Return the (X, Y) coordinate for the center point of the cell that contains the specified text.  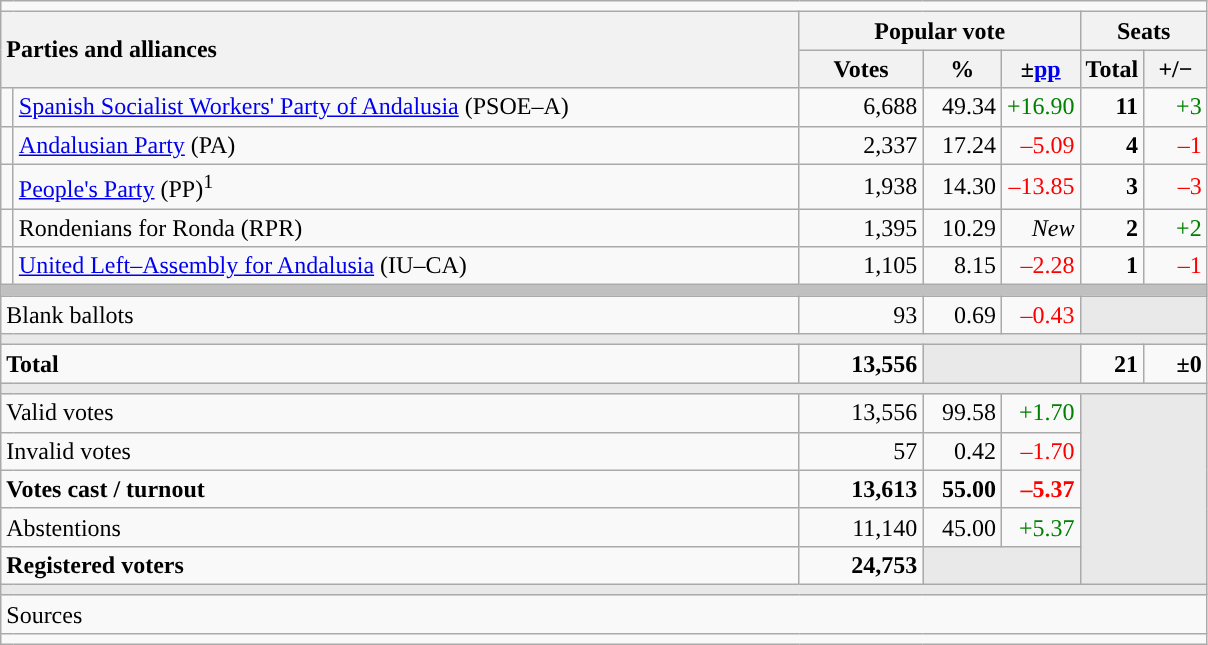
±pp (1040, 69)
24,753 (861, 565)
4 (1112, 145)
Parties and alliances (400, 50)
Invalid votes (400, 451)
0.69 (962, 315)
Votes (861, 69)
Andalusian Party (PA) (406, 145)
% (962, 69)
45.00 (962, 527)
–3 (1176, 186)
99.58 (962, 413)
2,337 (861, 145)
Valid votes (400, 413)
–0.43 (1040, 315)
–2.28 (1040, 266)
±0 (1176, 364)
17.24 (962, 145)
People's Party (PP)1 (406, 186)
1,105 (861, 266)
1,395 (861, 228)
0.42 (962, 451)
+1.70 (1040, 413)
14.30 (962, 186)
–13.85 (1040, 186)
+2 (1176, 228)
+/− (1176, 69)
Votes cast / turnout (400, 489)
93 (861, 315)
Sources (604, 614)
10.29 (962, 228)
Rondenians for Ronda (RPR) (406, 228)
55.00 (962, 489)
Popular vote (940, 31)
8.15 (962, 266)
11 (1112, 107)
Registered voters (400, 565)
6,688 (861, 107)
49.34 (962, 107)
1,938 (861, 186)
+16.90 (1040, 107)
3 (1112, 186)
2 (1112, 228)
–5.37 (1040, 489)
+3 (1176, 107)
21 (1112, 364)
New (1040, 228)
–1.70 (1040, 451)
11,140 (861, 527)
1 (1112, 266)
57 (861, 451)
United Left–Assembly for Andalusia (IU–CA) (406, 266)
Abstentions (400, 527)
Seats (1144, 31)
+5.37 (1040, 527)
Spanish Socialist Workers' Party of Andalusia (PSOE–A) (406, 107)
13,613 (861, 489)
Blank ballots (400, 315)
–5.09 (1040, 145)
